Search for the cell housing the specified text and yield its [x, y] center coordinate. 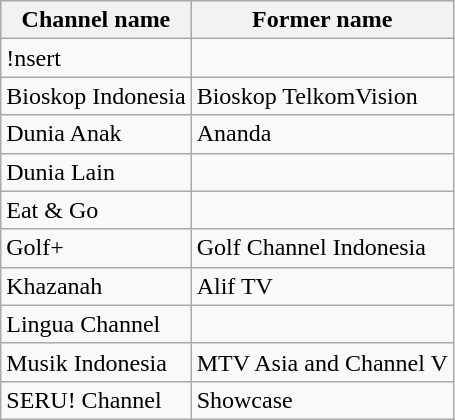
!nsert [96, 58]
Eat & Go [96, 210]
MTV Asia and Channel V [322, 362]
Khazanah [96, 286]
Golf+ [96, 248]
Musik Indonesia [96, 362]
Ananda [322, 134]
Golf Channel Indonesia [322, 248]
Former name [322, 20]
Alif TV [322, 286]
Bioskop Indonesia [96, 96]
Dunia Lain [96, 172]
Showcase [322, 400]
Bioskop TelkomVision [322, 96]
Channel name [96, 20]
SERU! Channel [96, 400]
Dunia Anak [96, 134]
Lingua Channel [96, 324]
